Return [X, Y] of the center of cell containing provided text 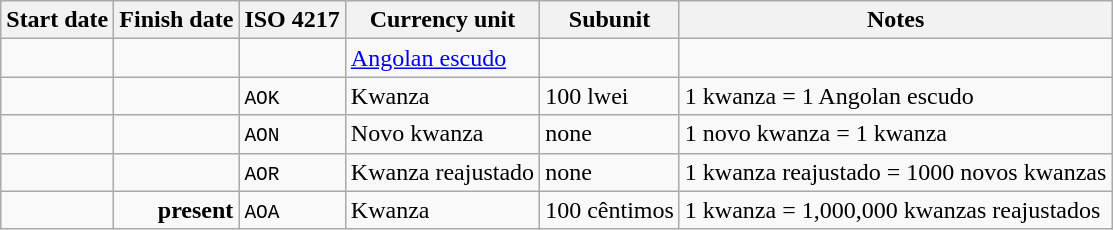
Kwanza reajustado [442, 172]
Start date [58, 20]
100 cêntimos [610, 210]
Finish date [176, 20]
AOK [292, 96]
Notes [895, 20]
Currency unit [442, 20]
1 kwanza reajustado = 1000 novos kwanzas [895, 172]
1 kwanza = 1,000,000 kwanzas reajustados [895, 210]
Subunit [610, 20]
100 lwei [610, 96]
1 novo kwanza = 1 kwanza [895, 134]
Angolan escudo [442, 58]
AOR [292, 172]
present [176, 210]
ISO 4217 [292, 20]
AON [292, 134]
1 kwanza = 1 Angolan escudo [895, 96]
Novo kwanza [442, 134]
AOA [292, 210]
